Find where the given text appears and provide that cell's center as (X, Y) coordinate. 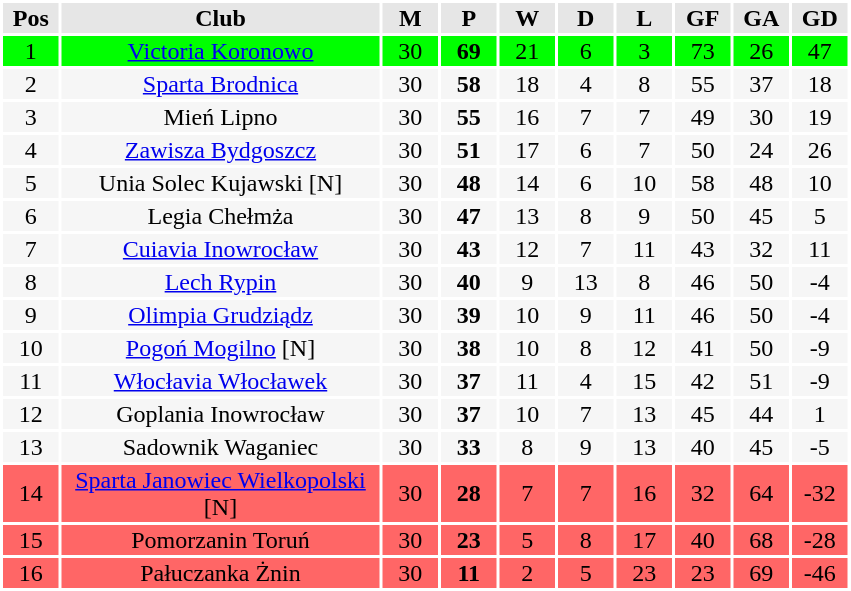
42 (703, 381)
Pomorzanin Toruń (221, 540)
Sadownik Waganiec (221, 447)
Unia Solec Kujawski [N] (221, 183)
Victoria Koronowo (221, 51)
Club (221, 18)
-32 (820, 494)
Pałuczanka Żnin (221, 573)
L (644, 18)
W (528, 18)
24 (762, 150)
33 (469, 447)
Legia Chełmża (221, 216)
P (469, 18)
Pos (31, 18)
-28 (820, 540)
Olimpia Grudziądz (221, 315)
19 (820, 117)
Mień Lipno (221, 117)
Włocłavia Włocławek (221, 381)
Sparta Brodnica (221, 84)
-46 (820, 573)
-5 (820, 447)
21 (528, 51)
M (410, 18)
GA (762, 18)
D (586, 18)
28 (469, 494)
49 (703, 117)
Lech Rypin (221, 282)
39 (469, 315)
41 (703, 348)
Zawisza Bydgoszcz (221, 150)
Goplania Inowrocław (221, 414)
38 (469, 348)
64 (762, 494)
73 (703, 51)
GD (820, 18)
Cuiavia Inowrocław (221, 249)
GF (703, 18)
Pogoń Mogilno [N] (221, 348)
44 (762, 414)
Sparta Janowiec Wielkopolski [N] (221, 494)
68 (762, 540)
